Scan for the cell matching the given text and deliver its (X, Y) coordinate at center. 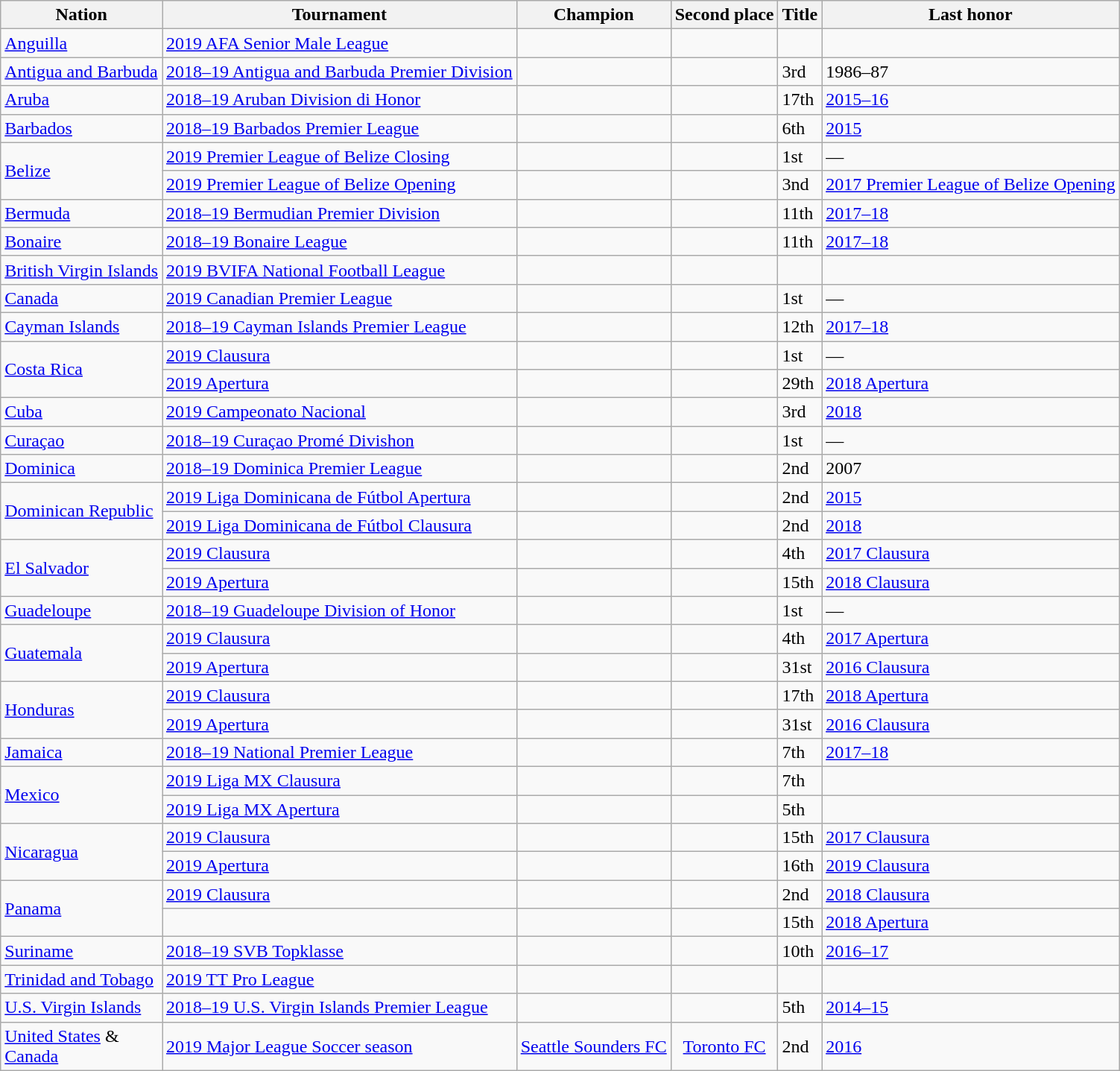
2018–19 National Premier League (340, 752)
2019 Premier League of Belize Opening (340, 185)
El Salvador (82, 568)
2019 TT Pro League (340, 979)
2017 Apertura (971, 639)
Guadeloupe (82, 610)
2018–19 Curaçao Promé Divishon (340, 440)
2018–19 Antigua and Barbuda Premier Division (340, 72)
16th (800, 866)
Bonaire (82, 241)
Cuba (82, 412)
Belize (82, 171)
2018–19 Cayman Islands Premier League (340, 326)
Trinidad and Tobago (82, 979)
2014–15 (971, 1008)
Anguilla (82, 43)
Title (800, 15)
Costa Rica (82, 370)
2019 Major League Soccer season (340, 1046)
2018–19 SVB Topklasse (340, 951)
2016–17 (971, 951)
Jamaica (82, 752)
6th (800, 128)
2018–19 Dominica Premier League (340, 469)
Aruba (82, 100)
2018–19 Bermudian Premier Division (340, 213)
Dominican Republic (82, 511)
Mexico (82, 794)
Nation (82, 15)
2018–19 U.S. Virgin Islands Premier League (340, 1008)
Champion (593, 15)
2019 Canadian Premier League (340, 298)
2018–19 Guadeloupe Division of Honor (340, 610)
Toronto FC (724, 1046)
3nd (800, 185)
2016 (971, 1046)
2018–19 Bonaire League (340, 241)
Tournament (340, 15)
2019 Campeonato Nacional (340, 412)
Second place (724, 15)
10th (800, 951)
29th (800, 384)
12th (800, 326)
Guatemala (82, 653)
Honduras (82, 710)
Last honor (971, 15)
2007 (971, 469)
2017 Premier League of Belize Opening (971, 185)
1986–87 (971, 72)
Panama (82, 909)
Canada (82, 298)
2019 Liga MX Apertura (340, 809)
2018–19 Barbados Premier League (340, 128)
2019 Liga MX Clausura (340, 780)
2019 Liga Dominicana de Fútbol Apertura (340, 497)
British Virgin Islands (82, 270)
Nicaragua (82, 852)
2019 BVIFA National Football League (340, 270)
Curaçao (82, 440)
Suriname (82, 951)
Bermuda (82, 213)
United States & Canada (82, 1046)
Cayman Islands (82, 326)
2018–19 Aruban Division di Honor (340, 100)
2015–16 (971, 100)
Barbados (82, 128)
2019 Liga Dominicana de Fútbol Clausura (340, 525)
2019 Premier League of Belize Closing (340, 157)
Seattle Sounders FC (593, 1046)
Dominica (82, 469)
2019 AFA Senior Male League (340, 43)
Antigua and Barbuda (82, 72)
U.S. Virgin Islands (82, 1008)
